Detect which cell encompasses the target text, then output its (X, Y) center coordinate. 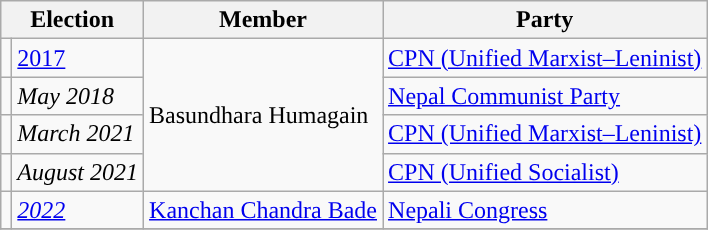
Election (72, 20)
Member (264, 20)
2017 (78, 58)
2022 (78, 210)
August 2021 (78, 172)
Party (545, 20)
Kanchan Chandra Bade (264, 210)
CPN (Unified Socialist) (545, 172)
May 2018 (78, 96)
Nepali Congress (545, 210)
Basundhara Humagain (264, 115)
Nepal Communist Party (545, 96)
March 2021 (78, 134)
